Scan for the cell matching the given text and deliver its (X, Y) coordinate at center. 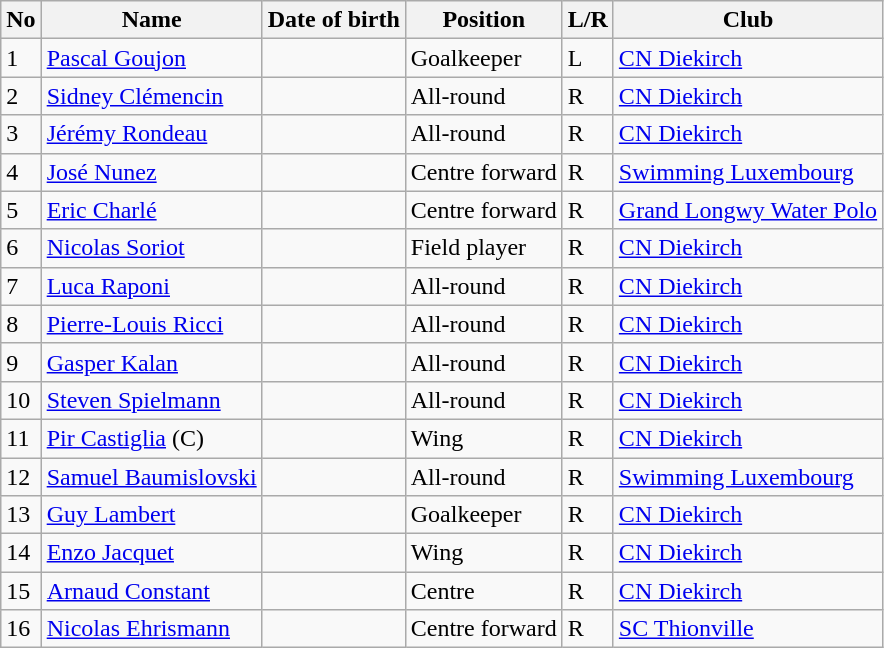
10 (21, 400)
9 (21, 362)
15 (21, 591)
Date of birth (334, 20)
Field player (484, 248)
L (588, 58)
6 (21, 248)
Pascal Goujon (152, 58)
14 (21, 553)
Centre (484, 591)
2 (21, 96)
Arnaud Constant (152, 591)
José Nunez (152, 172)
Pir Castiglia (C) (152, 438)
Guy Lambert (152, 515)
13 (21, 515)
Gasper Kalan (152, 362)
Nicolas Ehrismann (152, 629)
Grand Longwy Water Polo (748, 210)
11 (21, 438)
3 (21, 134)
Jérémy Rondeau (152, 134)
Club (748, 20)
Nicolas Soriot (152, 248)
No (21, 20)
7 (21, 286)
8 (21, 324)
12 (21, 477)
Steven Spielmann (152, 400)
Enzo Jacquet (152, 553)
Name (152, 20)
Sidney Clémencin (152, 96)
Position (484, 20)
4 (21, 172)
L/R (588, 20)
Luca Raponi (152, 286)
Eric Charlé (152, 210)
16 (21, 629)
Pierre-Louis Ricci (152, 324)
Samuel Baumislovski (152, 477)
1 (21, 58)
5 (21, 210)
SC Thionville (748, 629)
